Search for the cell housing the specified text and yield its (X, Y) center coordinate. 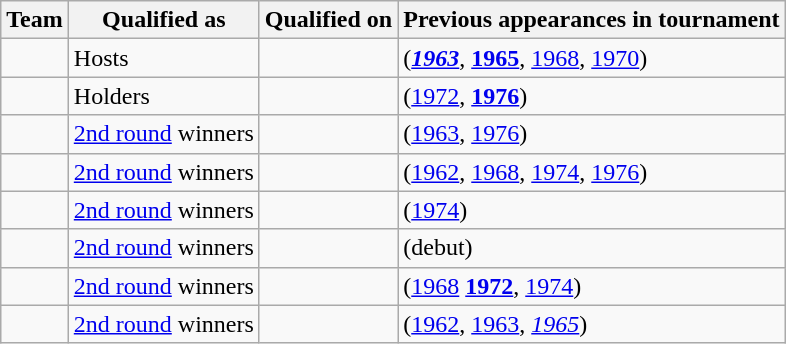
(1972, 1976) (592, 96)
Hosts (164, 58)
Qualified as (164, 20)
(debut) (592, 248)
Qualified on (328, 20)
(1962, 1968, 1974, 1976) (592, 172)
Previous appearances in tournament (592, 20)
(1963, 1965, 1968, 1970) (592, 58)
(1963, 1976) (592, 134)
(1962, 1963, 1965) (592, 324)
Team (35, 20)
(1968 1972, 1974) (592, 286)
(1974) (592, 210)
Holders (164, 96)
